For the text-containing cell, return its midpoint in (x, y) coordinate format. 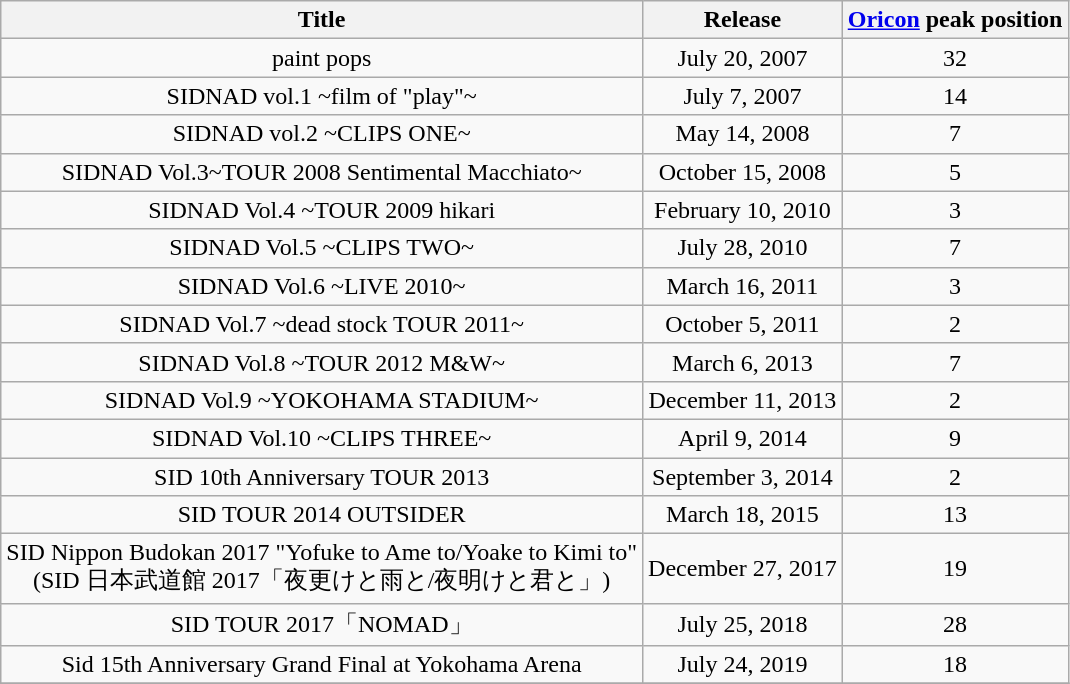
SIDNAD Vol.7 ~dead stock TOUR 2011~ (322, 324)
5 (955, 172)
March 16, 2011 (743, 286)
9 (955, 438)
SID TOUR 2017「NOMAD」 (322, 624)
July 28, 2010 (743, 248)
SIDNAD Vol.8 ~TOUR 2012 M&W~ (322, 362)
March 6, 2013 (743, 362)
September 3, 2014 (743, 477)
SIDNAD vol.1 ~film of "play"~ (322, 96)
14 (955, 96)
July 20, 2007 (743, 58)
May 14, 2008 (743, 134)
32 (955, 58)
paint pops (322, 58)
December 27, 2017 (743, 569)
SIDNAD Vol.10 ~CLIPS THREE~ (322, 438)
Title (322, 20)
Oricon peak position (955, 20)
SIDNAD Vol.3~TOUR 2008 Sentimental Macchiato~ (322, 172)
SIDNAD Vol.4 ~TOUR 2009 hikari (322, 210)
SIDNAD Vol.6 ~LIVE 2010~ (322, 286)
SIDNAD vol.2 ~CLIPS ONE~ (322, 134)
13 (955, 515)
February 10, 2010 (743, 210)
19 (955, 569)
July 24, 2019 (743, 665)
SID TOUR 2014 OUTSIDER (322, 515)
18 (955, 665)
October 15, 2008 (743, 172)
July 25, 2018 (743, 624)
October 5, 2011 (743, 324)
Sid 15th Anniversary Grand Final at Yokohama Arena (322, 665)
SIDNAD Vol.9 ~YOKOHAMA STADIUM~ (322, 400)
SID 10th Anniversary TOUR 2013 (322, 477)
28 (955, 624)
SIDNAD Vol.5 ~CLIPS TWO~ (322, 248)
April 9, 2014 (743, 438)
SID Nippon Budokan 2017 "Yofuke to Ame to/Yoake to Kimi to" (SID 日本武道館 2017「夜更けと雨と/夜明けと君と」) (322, 569)
December 11, 2013 (743, 400)
Release (743, 20)
March 18, 2015 (743, 515)
July 7, 2007 (743, 96)
